Capture the cell that displays the provided text and extract its [x, y] central coordinate. 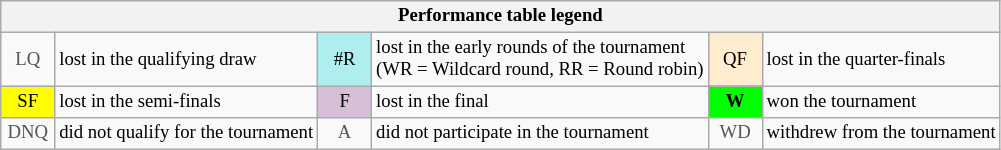
lost in the qualifying draw [186, 60]
won the tournament [881, 102]
lost in the quarter-finals [881, 60]
DNQ [28, 134]
A [345, 134]
lost in the final [540, 102]
LQ [28, 60]
lost in the early rounds of the tournament(WR = Wildcard round, RR = Round robin) [540, 60]
did not qualify for the tournament [186, 134]
withdrew from the tournament [881, 134]
did not participate in the tournament [540, 134]
QF [735, 60]
#R [345, 60]
W [735, 102]
WD [735, 134]
lost in the semi-finals [186, 102]
SF [28, 102]
F [345, 102]
Performance table legend [500, 16]
